Return [X, Y] of the center of cell containing provided text 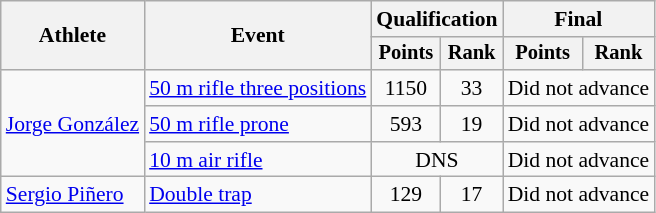
19 [472, 124]
DNS [436, 160]
33 [472, 88]
Final [579, 19]
50 m rifle prone [258, 124]
Sergio Piñero [72, 195]
Athlete [72, 36]
129 [406, 195]
50 m rifle three positions [258, 88]
10 m air rifle [258, 160]
17 [472, 195]
1150 [406, 88]
Event [258, 36]
593 [406, 124]
Double trap [258, 195]
Jorge González [72, 124]
Qualification [436, 19]
